Return [X, Y] of the center of cell containing provided text 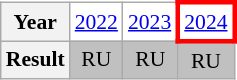
Year [36, 22]
2022 [96, 22]
2024 [206, 22]
Result [36, 60]
2023 [150, 22]
